Extract the [x, y] coordinate from the center of the cell holding the provided text.  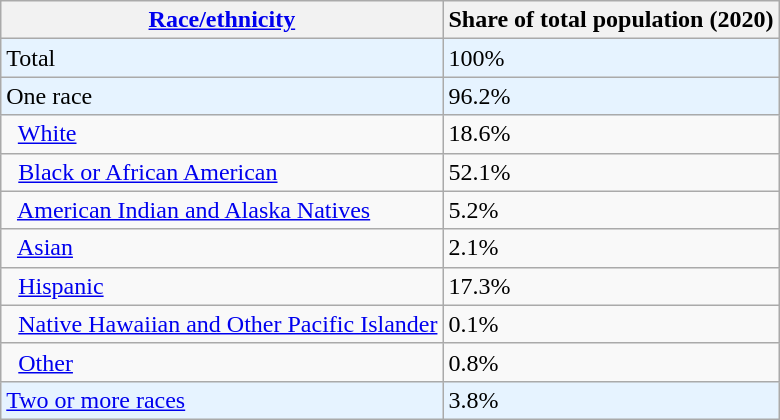
Native Hawaiian and Other Pacific Islander [222, 324]
0.8% [611, 362]
17.3% [611, 286]
3.8% [611, 400]
Other [222, 362]
Race/ethnicity [222, 20]
Total [222, 58]
52.1% [611, 172]
2.1% [611, 248]
5.2% [611, 210]
96.2% [611, 96]
18.6% [611, 134]
100% [611, 58]
Hispanic [222, 286]
One race [222, 96]
American Indian and Alaska Natives [222, 210]
Share of total population (2020) [611, 20]
Black or African American [222, 172]
0.1% [611, 324]
White [222, 134]
Two or more races [222, 400]
Asian [222, 248]
